Return (x, y) of the center of cell containing provided text 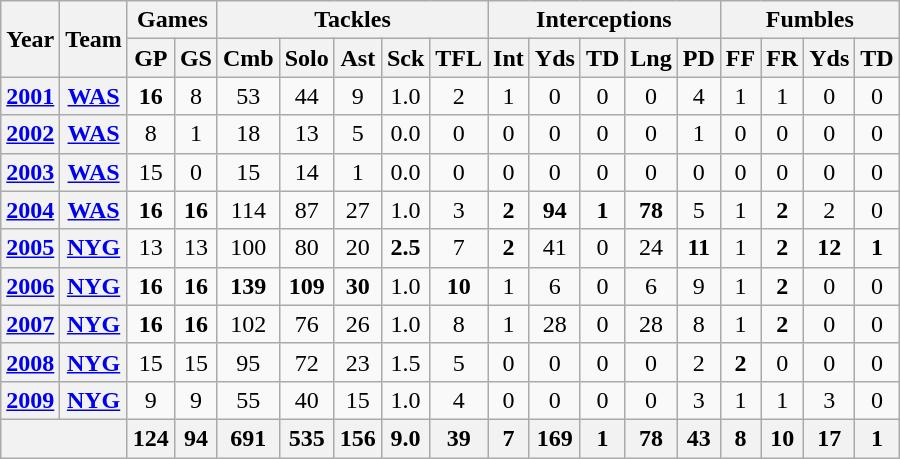
87 (306, 210)
27 (358, 210)
17 (830, 438)
14 (306, 172)
26 (358, 324)
FF (740, 58)
114 (248, 210)
124 (150, 438)
44 (306, 96)
Tackles (352, 20)
156 (358, 438)
12 (830, 248)
2008 (30, 362)
2007 (30, 324)
11 (698, 248)
FR (782, 58)
169 (554, 438)
Cmb (248, 58)
Interceptions (604, 20)
GP (150, 58)
1.5 (405, 362)
Team (94, 39)
Games (172, 20)
GS (196, 58)
109 (306, 286)
TFL (459, 58)
55 (248, 400)
30 (358, 286)
76 (306, 324)
20 (358, 248)
40 (306, 400)
Solo (306, 58)
53 (248, 96)
2.5 (405, 248)
2001 (30, 96)
43 (698, 438)
2005 (30, 248)
2004 (30, 210)
102 (248, 324)
Ast (358, 58)
18 (248, 134)
Fumbles (810, 20)
Int (509, 58)
2003 (30, 172)
39 (459, 438)
2002 (30, 134)
Sck (405, 58)
100 (248, 248)
23 (358, 362)
Year (30, 39)
691 (248, 438)
24 (651, 248)
80 (306, 248)
72 (306, 362)
535 (306, 438)
41 (554, 248)
2006 (30, 286)
95 (248, 362)
Lng (651, 58)
2009 (30, 400)
PD (698, 58)
9.0 (405, 438)
139 (248, 286)
